Detect which cell encompasses the target text, then output its [X, Y] center coordinate. 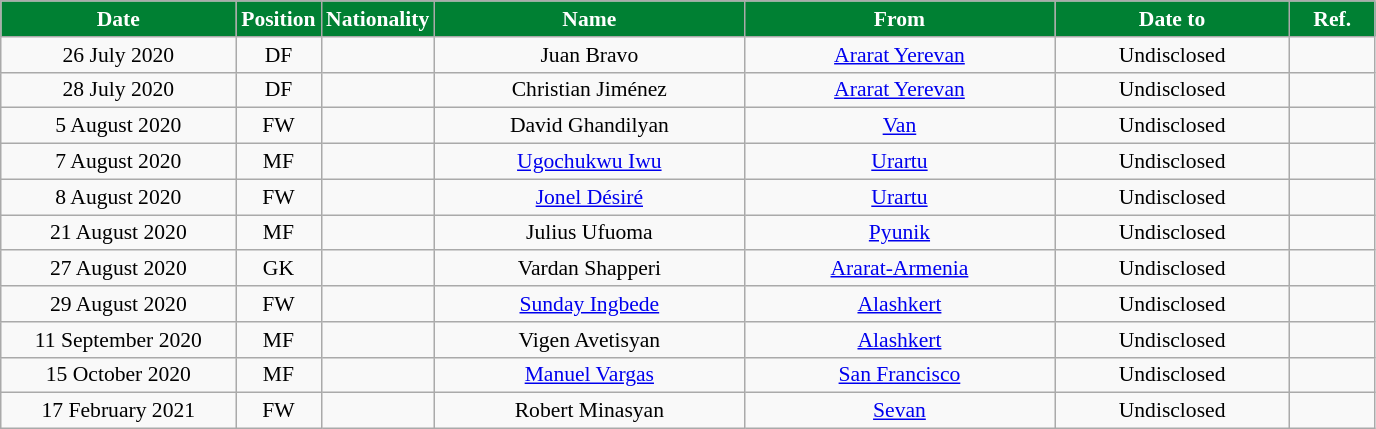
Ref. [1332, 19]
29 August 2020 [118, 304]
Sunday Ingbede [589, 304]
GK [278, 269]
Juan Bravo [589, 55]
28 July 2020 [118, 90]
Name [589, 19]
15 October 2020 [118, 375]
Position [278, 19]
8 August 2020 [118, 197]
David Ghandilyan [589, 126]
Date [118, 19]
27 August 2020 [118, 269]
7 August 2020 [118, 162]
Robert Minasyan [589, 411]
21 August 2020 [118, 233]
Vigen Avetisyan [589, 340]
Manuel Vargas [589, 375]
Sevan [899, 411]
Nationality [378, 19]
Julius Ufuoma [589, 233]
26 July 2020 [118, 55]
From [899, 19]
11 September 2020 [118, 340]
Date to [1172, 19]
Van [899, 126]
Christian Jiménez [589, 90]
San Francisco [899, 375]
Ararat-Armenia [899, 269]
Vardan Shapperi [589, 269]
Jonel Désiré [589, 197]
5 August 2020 [118, 126]
17 February 2021 [118, 411]
Ugochukwu Iwu [589, 162]
Pyunik [899, 233]
